Return the [x, y] coordinate for the center point of the cell that contains the specified text.  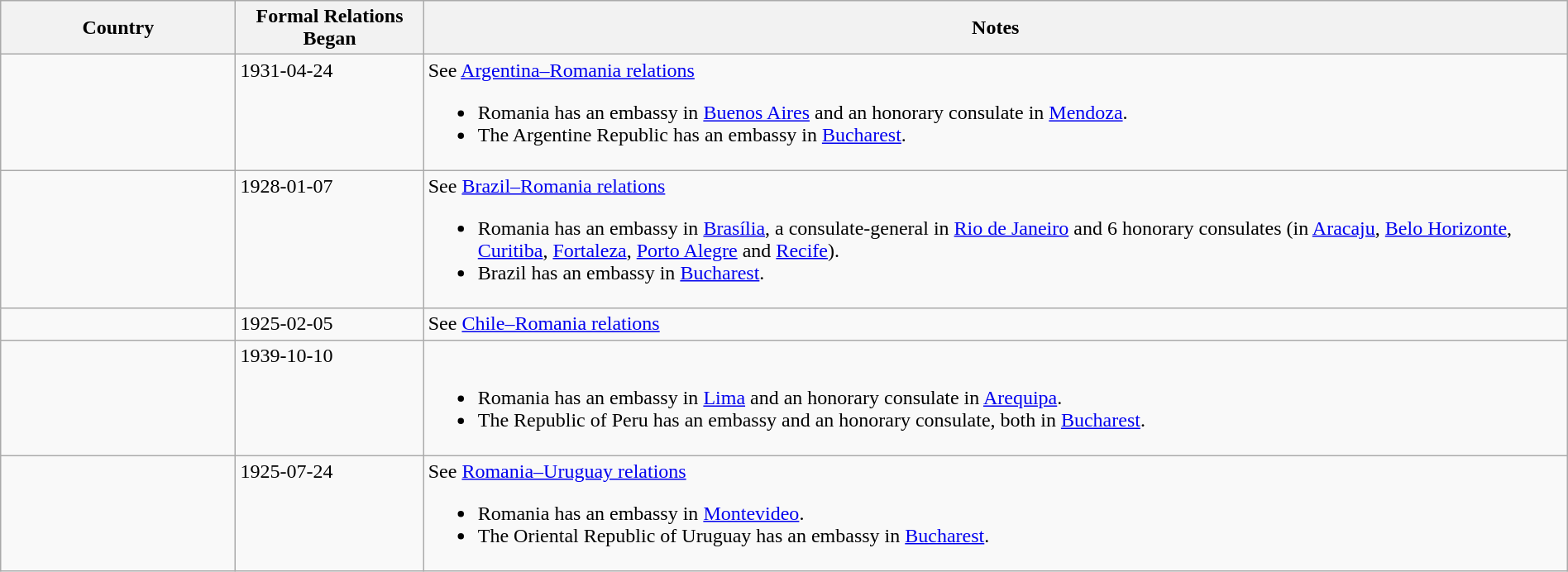
1925-02-05 [329, 324]
1925-07-24 [329, 513]
1928-01-07 [329, 240]
See Chile–Romania relations [996, 324]
See Romania–Uruguay relationsRomania has an embassy in Montevideo.The Oriental Republic of Uruguay has an embassy in Bucharest. [996, 513]
Formal Relations Began [329, 28]
1931-04-24 [329, 112]
Country [118, 28]
Notes [996, 28]
1939-10-10 [329, 398]
